Return the [X, Y] coordinate for the center point of the cell that contains the specified text.  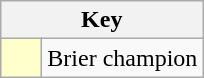
Key [102, 20]
Brier champion [122, 58]
